From the cell containing the given text, extract its center point as [X, Y] coordinate. 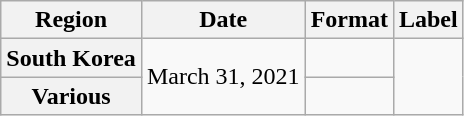
Region [72, 20]
Date [223, 20]
March 31, 2021 [223, 77]
Various [72, 96]
South Korea [72, 58]
Format [349, 20]
Label [428, 20]
